Identify which cell holds the provided text, then report its (x, y) central coordinate. 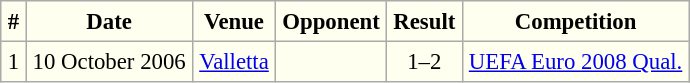
UEFA Euro 2008 Qual. (576, 61)
Result (425, 21)
Competition (576, 21)
Date (110, 21)
Valletta (234, 61)
# (14, 21)
10 October 2006 (110, 61)
Venue (234, 21)
1–2 (425, 61)
Opponent (332, 21)
1 (14, 61)
